Detect which cell encompasses the target text, then output its (x, y) center coordinate. 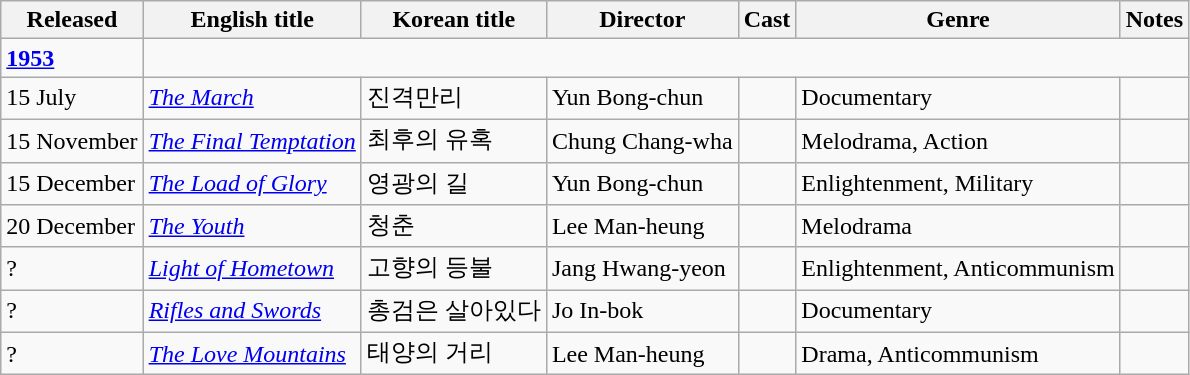
The Final Temptation (252, 140)
15 November (72, 140)
Jang Hwang-yeon (642, 268)
최후의 유혹 (454, 140)
청춘 (454, 226)
The Load of Glory (252, 184)
The Youth (252, 226)
태양의 거리 (454, 354)
1953 (72, 58)
15 July (72, 98)
English title (252, 20)
고향의 등불 (454, 268)
15 December (72, 184)
Melodrama, Action (958, 140)
Genre (958, 20)
Korean title (454, 20)
The Love Mountains (252, 354)
Rifles and Swords (252, 312)
Chung Chang-wha (642, 140)
Enlightenment, Anticommunism (958, 268)
Light of Hometown (252, 268)
Melodrama (958, 226)
The March (252, 98)
Director (642, 20)
진격만리 (454, 98)
20 December (72, 226)
Notes (1154, 20)
총검은 살아있다 (454, 312)
영광의 길 (454, 184)
Enlightenment, Military (958, 184)
Jo In-bok (642, 312)
Drama, Anticommunism (958, 354)
Released (72, 20)
Cast (767, 20)
